Extract the (X, Y) coordinate from the center of the cell holding the provided text.  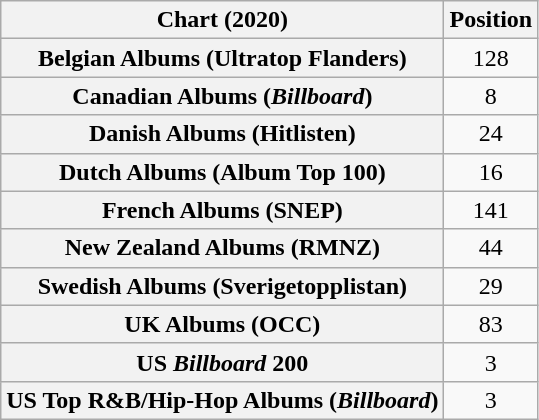
83 (491, 324)
16 (491, 172)
French Albums (SNEP) (222, 210)
Danish Albums (Hitlisten) (222, 134)
Position (491, 20)
29 (491, 286)
Swedish Albums (Sverigetopplistan) (222, 286)
24 (491, 134)
UK Albums (OCC) (222, 324)
141 (491, 210)
New Zealand Albums (RMNZ) (222, 248)
Belgian Albums (Ultratop Flanders) (222, 58)
44 (491, 248)
8 (491, 96)
Chart (2020) (222, 20)
128 (491, 58)
Dutch Albums (Album Top 100) (222, 172)
US Top R&B/Hip-Hop Albums (Billboard) (222, 400)
US Billboard 200 (222, 362)
Canadian Albums (Billboard) (222, 96)
